Find where the given text appears and provide that cell's center as (x, y) coordinate. 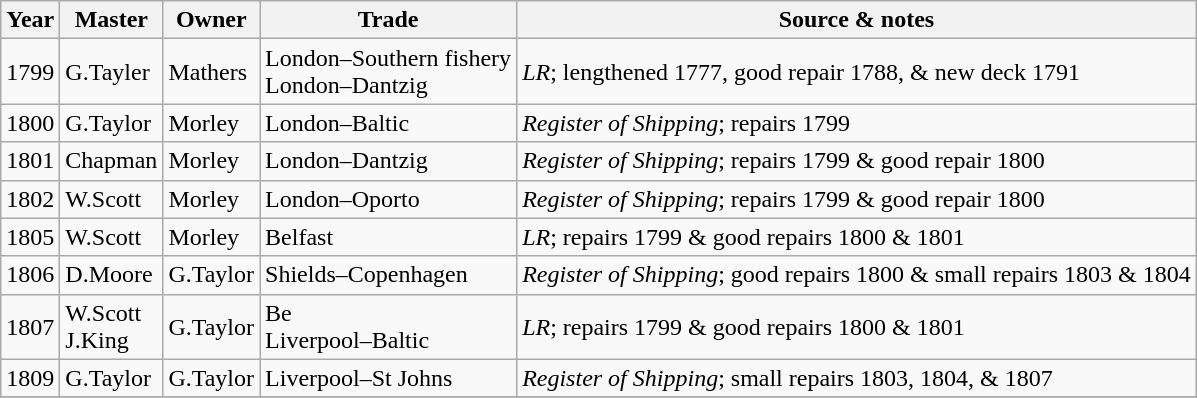
Owner (212, 20)
London–Southern fisheryLondon–Dantzig (388, 72)
Register of Shipping; repairs 1799 (857, 123)
London–Baltic (388, 123)
1807 (30, 326)
1801 (30, 161)
D.Moore (112, 275)
Trade (388, 20)
Belfast (388, 237)
1799 (30, 72)
LR; lengthened 1777, good repair 1788, & new deck 1791 (857, 72)
Source & notes (857, 20)
Chapman (112, 161)
Mathers (212, 72)
Master (112, 20)
Register of Shipping; small repairs 1803, 1804, & 1807 (857, 378)
1805 (30, 237)
1809 (30, 378)
Year (30, 20)
Shields–Copenhagen (388, 275)
Register of Shipping; good repairs 1800 & small repairs 1803 & 1804 (857, 275)
1806 (30, 275)
BeLiverpool–Baltic (388, 326)
1802 (30, 199)
W.ScottJ.King (112, 326)
London–Dantzig (388, 161)
London–Oporto (388, 199)
1800 (30, 123)
G.Tayler (112, 72)
Liverpool–St Johns (388, 378)
